Provide the (x, y) coordinate of the cell's center where the given text is located.  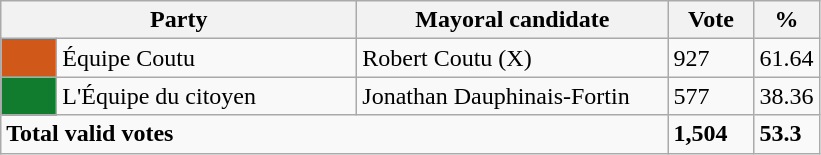
Party (179, 20)
577 (711, 96)
53.3 (786, 134)
Jonathan Dauphinais-Fortin (512, 96)
61.64 (786, 58)
927 (711, 58)
Mayoral candidate (512, 20)
Total valid votes (334, 134)
L'Équipe du citoyen (207, 96)
% (786, 20)
Vote (711, 20)
1,504 (711, 134)
38.36 (786, 96)
Robert Coutu (X) (512, 58)
Équipe Coutu (207, 58)
